For the text-containing cell, return its midpoint in (x, y) coordinate format. 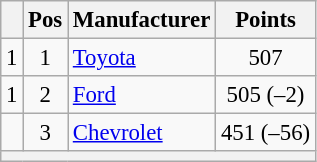
Ford (142, 95)
3 (46, 133)
Pos (46, 20)
2 (46, 95)
Manufacturer (142, 20)
Points (266, 20)
507 (266, 58)
Toyota (142, 58)
451 (–56) (266, 133)
505 (–2) (266, 95)
Chevrolet (142, 133)
